Pinpoint the cell where the given text exists, returning its [x, y] midpoint coordinate. 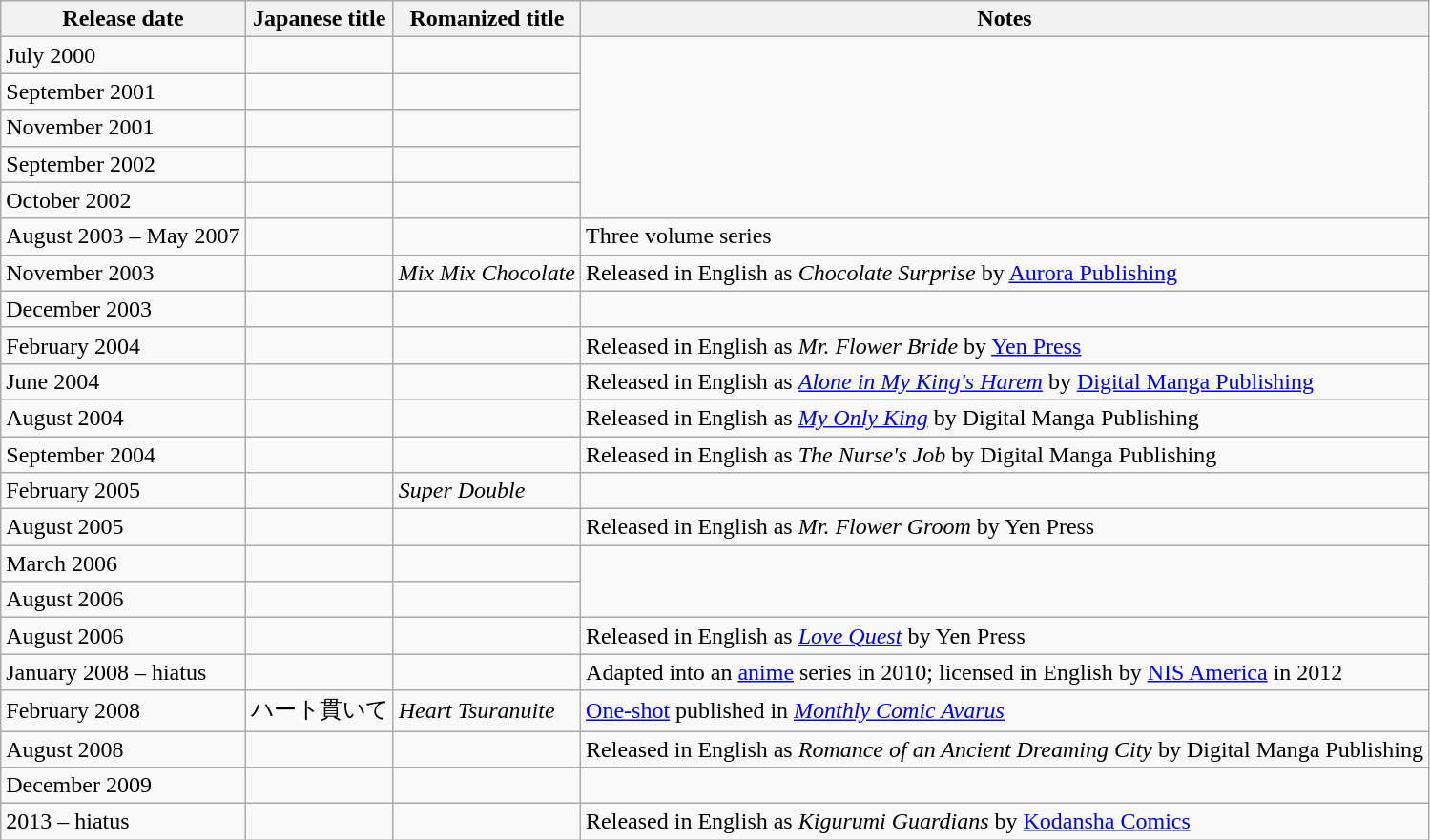
January 2008 – hiatus [123, 672]
2013 – hiatus [123, 822]
Released in English as Kigurumi Guardians by Kodansha Comics [1005, 822]
December 2009 [123, 786]
Heart Tsuranuite [487, 711]
June 2004 [123, 381]
Released in English as Chocolate Surprise by Aurora Publishing [1005, 273]
Released in English as The Nurse's Job by Digital Manga Publishing [1005, 455]
Released in English as Mr. Flower Groom by Yen Press [1005, 527]
Released in English as Romance of an Ancient Dreaming City by Digital Manga Publishing [1005, 748]
ハート貫いて [319, 711]
September 2004 [123, 455]
December 2003 [123, 309]
Released in English as Mr. Flower Bride by Yen Press [1005, 345]
Released in English as Love Quest by Yen Press [1005, 636]
Notes [1005, 19]
August 2004 [123, 418]
February 2005 [123, 491]
February 2008 [123, 711]
One-shot published in Monthly Comic Avarus [1005, 711]
August 2005 [123, 527]
Released in English as Alone in My King's Harem by Digital Manga Publishing [1005, 381]
September 2002 [123, 164]
Romanized title [487, 19]
November 2001 [123, 128]
October 2002 [123, 200]
November 2003 [123, 273]
February 2004 [123, 345]
Super Double [487, 491]
August 2008 [123, 748]
March 2006 [123, 563]
Mix Mix Chocolate [487, 273]
Release date [123, 19]
Released in English as My Only King by Digital Manga Publishing [1005, 418]
Japanese title [319, 19]
Three volume series [1005, 236]
September 2001 [123, 92]
July 2000 [123, 55]
August 2003 – May 2007 [123, 236]
Adapted into an anime series in 2010; licensed in English by NIS America in 2012 [1005, 672]
